Pinpoint the cell where the given text exists, returning its (X, Y) midpoint coordinate. 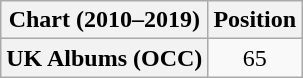
65 (255, 58)
UK Albums (OCC) (104, 58)
Chart (2010–2019) (104, 20)
Position (255, 20)
